Output the [x, y] coordinate of the center of the cell containing the given text.  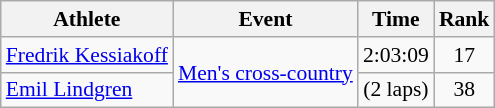
Men's cross-country [266, 72]
Event [266, 19]
Emil Lindgren [87, 90]
38 [464, 90]
Athlete [87, 19]
17 [464, 55]
2:03:09 [396, 55]
(2 laps) [396, 90]
Rank [464, 19]
Time [396, 19]
Fredrik Kessiakoff [87, 55]
